Search for the cell housing the specified text and yield its (x, y) center coordinate. 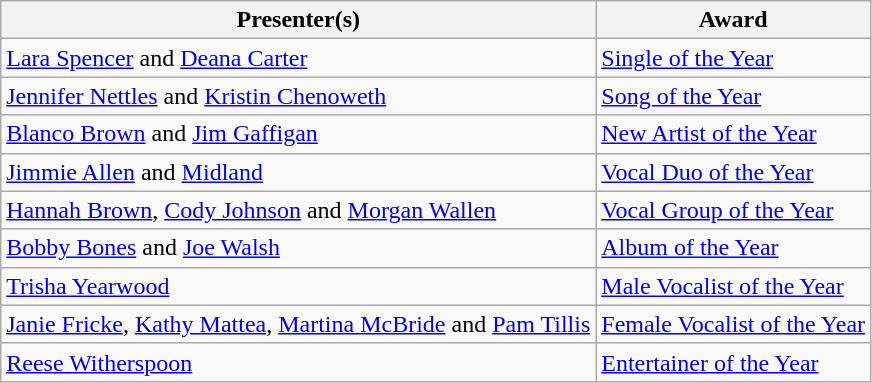
Janie Fricke, Kathy Mattea, Martina McBride and Pam Tillis (298, 324)
Bobby Bones and Joe Walsh (298, 248)
Jimmie Allen and Midland (298, 172)
Hannah Brown, Cody Johnson and Morgan Wallen (298, 210)
Blanco Brown and Jim Gaffigan (298, 134)
Award (734, 20)
Single of the Year (734, 58)
Female Vocalist of the Year (734, 324)
Lara Spencer and Deana Carter (298, 58)
Album of the Year (734, 248)
Presenter(s) (298, 20)
Male Vocalist of the Year (734, 286)
Vocal Group of the Year (734, 210)
Trisha Yearwood (298, 286)
Jennifer Nettles and Kristin Chenoweth (298, 96)
Song of the Year (734, 96)
New Artist of the Year (734, 134)
Reese Witherspoon (298, 362)
Vocal Duo of the Year (734, 172)
Entertainer of the Year (734, 362)
